Capture the cell that displays the provided text and extract its (X, Y) central coordinate. 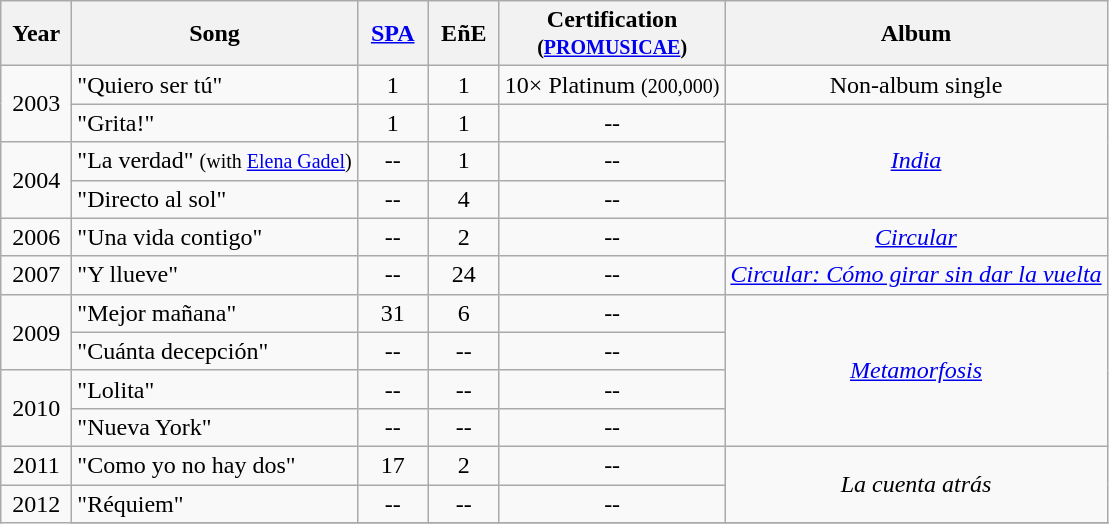
Circular (916, 237)
"Una vida contigo" (214, 237)
"Cuánta decepción" (214, 351)
Album (916, 34)
2003 (36, 104)
Year (36, 34)
24 (464, 275)
2009 (36, 332)
2012 (36, 503)
"Como yo no hay dos" (214, 465)
2004 (36, 180)
"Y llueve" (214, 275)
"Mejor mañana" (214, 313)
2006 (36, 237)
Non-album single (916, 85)
Circular: Cómo girar sin dar la vuelta (916, 275)
La cuenta atrás (916, 484)
31 (392, 313)
"Directo al sol" (214, 199)
2007 (36, 275)
SPA (392, 34)
"Grita!" (214, 123)
"Nueva York" (214, 427)
2011 (36, 465)
Song (214, 34)
EñE (464, 34)
10× Platinum (200,000) (612, 85)
India (916, 161)
"Quiero ser tú" (214, 85)
17 (392, 465)
6 (464, 313)
Certification(PROMUSICAE) (612, 34)
"Lolita" (214, 389)
4 (464, 199)
"Réquiem" (214, 503)
2010 (36, 408)
Metamorfosis (916, 370)
"La verdad" (with Elena Gadel) (214, 161)
